For the text-containing cell, return its midpoint in [x, y] coordinate format. 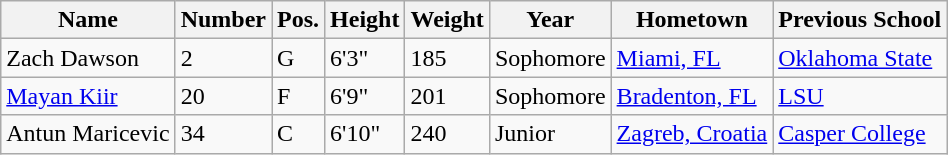
Junior [550, 134]
240 [447, 134]
Bradenton, FL [692, 96]
C [298, 134]
Number [223, 20]
6'10" [365, 134]
G [298, 58]
Name [88, 20]
Year [550, 20]
20 [223, 96]
LSU [860, 96]
201 [447, 96]
F [298, 96]
6'3" [365, 58]
Casper College [860, 134]
6'9" [365, 96]
Oklahoma State [860, 58]
Zach Dawson [88, 58]
Pos. [298, 20]
Previous School [860, 20]
Weight [447, 20]
2 [223, 58]
Antun Maricevic [88, 134]
Mayan Kiir [88, 96]
Hometown [692, 20]
Zagreb, Croatia [692, 134]
Height [365, 20]
Miami, FL [692, 58]
185 [447, 58]
34 [223, 134]
